Extract the [X, Y] coordinate from the center of the cell holding the provided text.  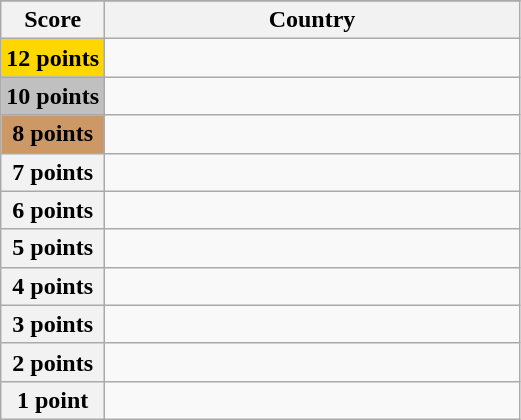
6 points [53, 210]
4 points [53, 286]
5 points [53, 248]
3 points [53, 324]
12 points [53, 58]
1 point [53, 400]
8 points [53, 134]
7 points [53, 172]
Score [53, 20]
10 points [53, 96]
2 points [53, 362]
Country [312, 20]
